Detect which cell encompasses the target text, then output its (x, y) center coordinate. 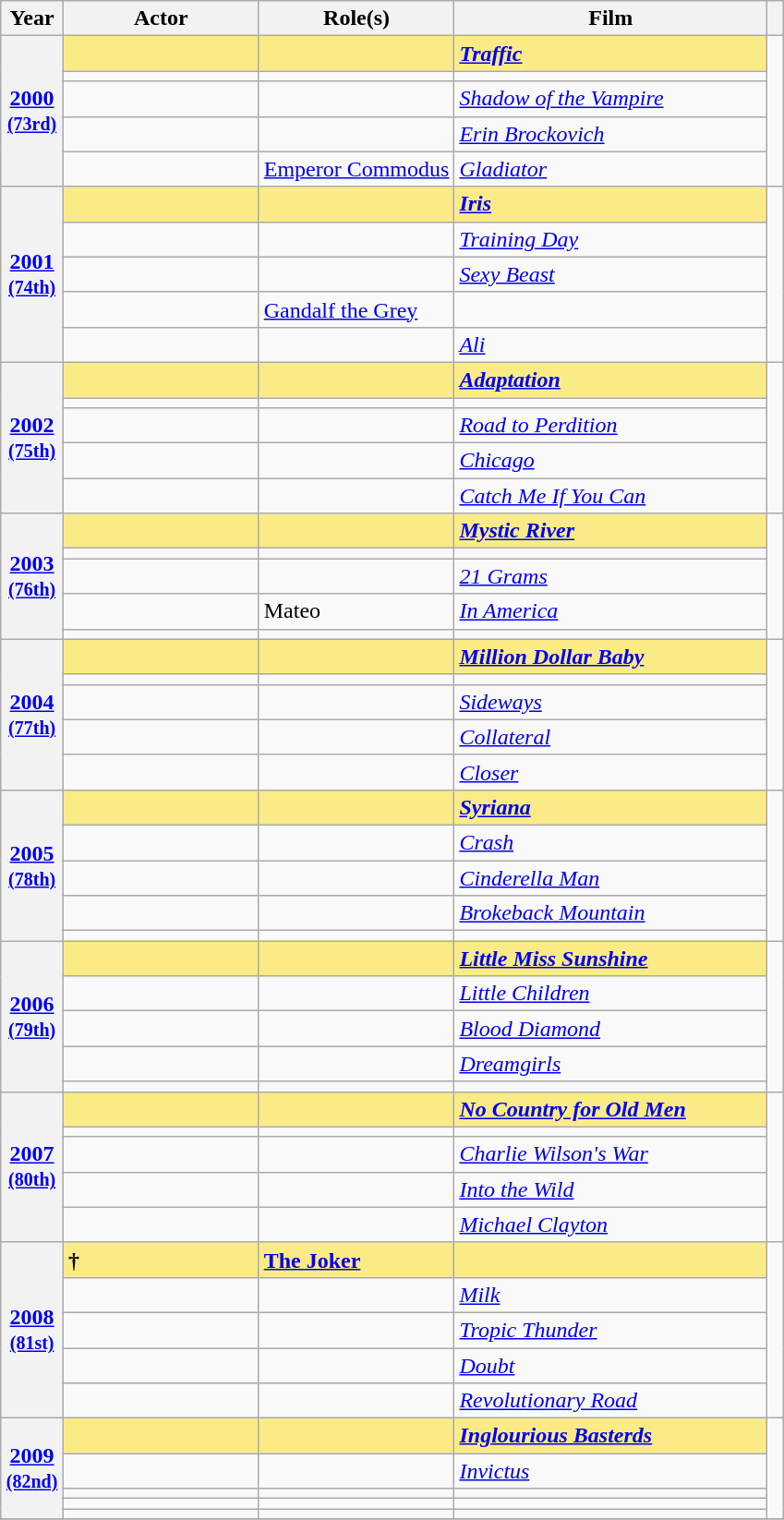
Training Day (611, 239)
Doubt (611, 1366)
Gladiator (611, 169)
Blood Diamond (611, 1029)
Role(s) (356, 18)
Collateral (611, 737)
2000 (73rd) (32, 111)
Actor (161, 18)
Invictus (611, 1471)
Little Children (611, 994)
Dreamgirls (611, 1064)
2002 (75th) (32, 438)
Catch Me If You Can (611, 496)
Emperor Commodus (356, 169)
Revolutionary Road (611, 1401)
Syriana (611, 807)
Iris (611, 204)
21 Grams (611, 576)
Erin Brockovich (611, 134)
2001 (74th) (32, 274)
Adaptation (611, 380)
Traffic (611, 54)
The Joker (356, 1260)
Mateo (356, 611)
Inglourious Basterds (611, 1436)
Little Miss Sunshine (611, 959)
Million Dollar Baby (611, 657)
Year (32, 18)
Sideways (611, 702)
Michael Clayton (611, 1224)
Ali (611, 344)
Gandalf the Grey (356, 309)
No Country for Old Men (611, 1109)
2006 (79th) (32, 1016)
2005 (78th) (32, 864)
Sexy Beast (611, 274)
Shadow of the Vampire (611, 99)
Cinderella Man (611, 878)
Crash (611, 842)
Road to Perdition (611, 426)
Tropic Thunder (611, 1330)
In America (611, 611)
2009(82nd) (32, 1468)
2003 (76th) (32, 576)
Chicago (611, 461)
Charlie Wilson's War (611, 1154)
Film (611, 18)
Milk (611, 1295)
Mystic River (611, 531)
2004 (77th) (32, 715)
Closer (611, 772)
Brokeback Mountain (611, 913)
2008 (81st) (32, 1330)
† (161, 1260)
Into the Wild (611, 1189)
2007 (80th) (32, 1167)
